Search for the cell housing the specified text and yield its [x, y] center coordinate. 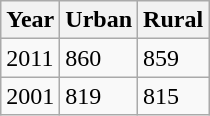
860 [99, 58]
2011 [30, 58]
2001 [30, 96]
Urban [99, 20]
Year [30, 20]
815 [174, 96]
819 [99, 96]
Rural [174, 20]
859 [174, 58]
